For the text-containing cell, return its midpoint in (X, Y) coordinate format. 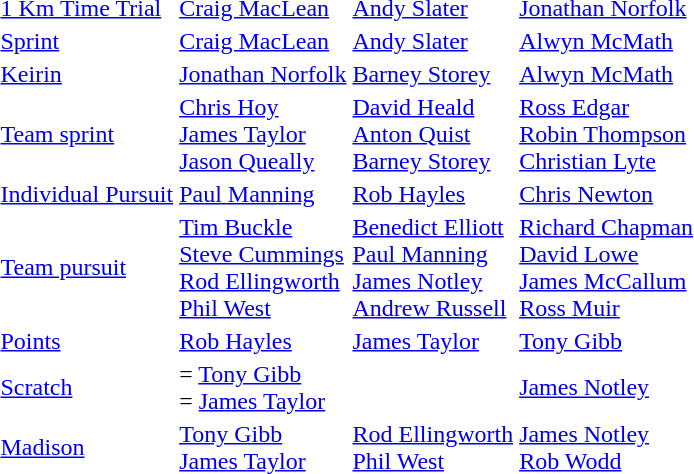
= Tony Gibb= James Taylor (263, 388)
Chris Hoy James Taylor Jason Queally (263, 134)
Benedict Elliott Paul Manning James Notley Andrew Russell (433, 268)
Craig MacLean (263, 41)
Paul Manning (263, 194)
Jonathan Norfolk (263, 74)
Barney Storey (433, 74)
Tim Buckle Steve Cummings Rod Ellingworth Phil West (263, 268)
David Heald Anton Quist Barney Storey (433, 134)
Andy Slater (433, 41)
James Taylor (433, 341)
